Search for the cell housing the specified text and yield its [X, Y] center coordinate. 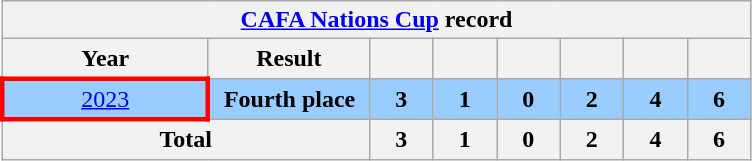
Result [288, 59]
2023 [105, 98]
Fourth place [288, 98]
Total [186, 139]
CAFA Nations Cup record [376, 20]
Year [105, 59]
